Extract the [x, y] coordinate from the center of the cell holding the provided text.  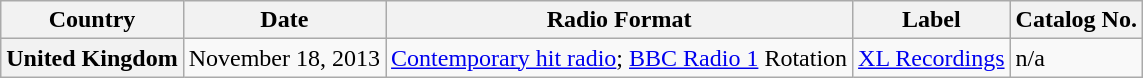
United Kingdom [92, 58]
Catalog No. [1076, 20]
Date [284, 20]
November 18, 2013 [284, 58]
n/a [1076, 58]
XL Recordings [932, 58]
Contemporary hit radio; BBC Radio 1 Rotation [620, 58]
Label [932, 20]
Radio Format [620, 20]
Country [92, 20]
